For the text-containing cell, return its midpoint in [X, Y] coordinate format. 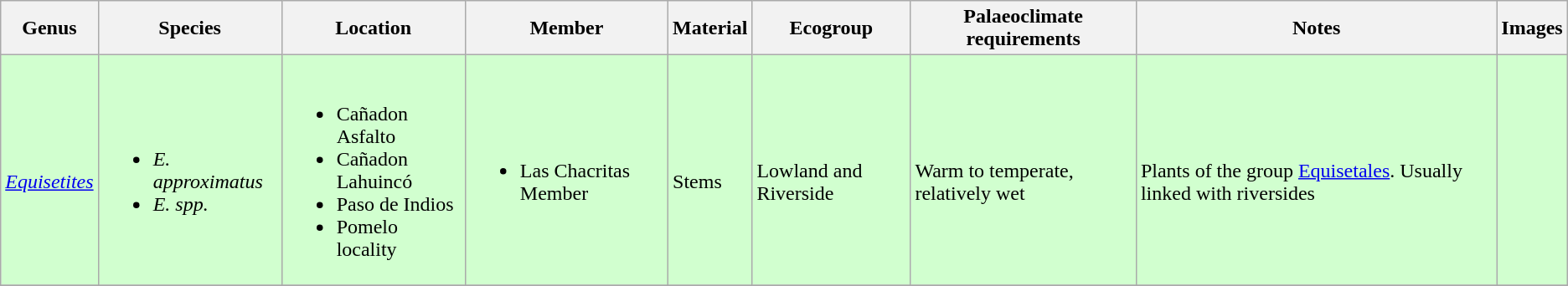
Images [1532, 28]
Las Chacritas Member [566, 171]
Equisetites [49, 171]
E. approximatusE. spp. [189, 171]
Member [566, 28]
Palaeoclimate requirements [1024, 28]
Genus [49, 28]
Plants of the group Equisetales. Usually linked with riversides [1316, 171]
Stems [710, 171]
Material [710, 28]
Notes [1316, 28]
Lowland and Riverside [831, 171]
Cañadon AsfaltoCañadon LahuincóPaso de IndiosPomelo locality [374, 171]
Ecogroup [831, 28]
Species [189, 28]
Warm to temperate, relatively wet [1024, 171]
Location [374, 28]
